Return (X, Y) of the center of cell containing provided text 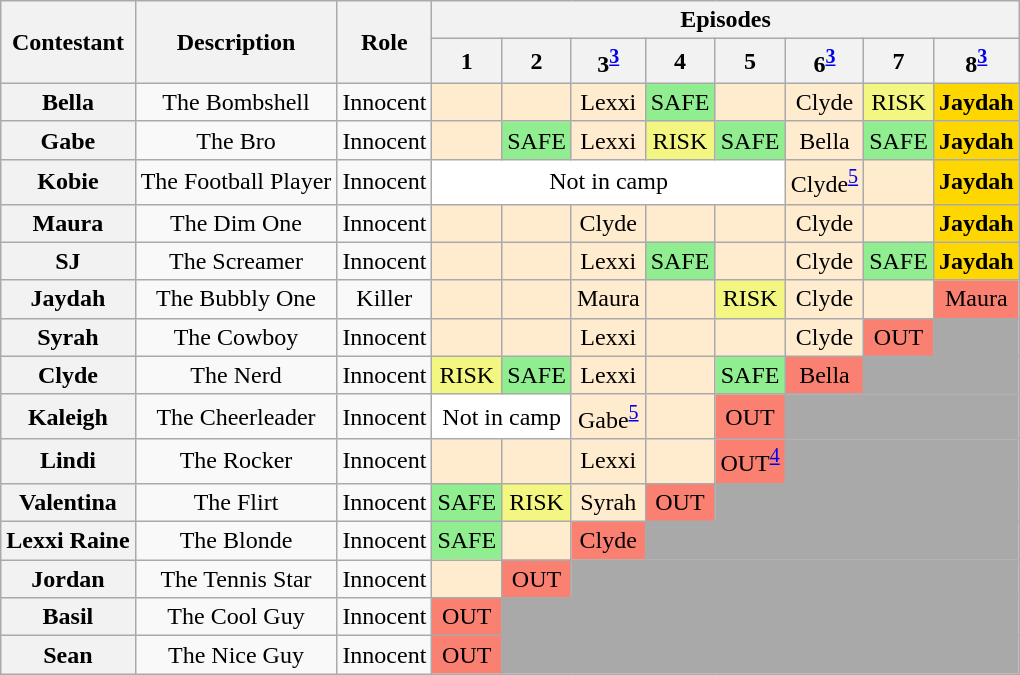
The Tennis Star (236, 579)
The Rocker (236, 462)
Basil (68, 617)
The Cool Guy (236, 617)
The Bubbly One (236, 299)
7 (899, 62)
Valentina (68, 502)
Episodes (726, 20)
5 (750, 62)
Lindi (68, 462)
Contestant (68, 42)
Role (384, 42)
The Dim One (236, 223)
The Bombshell (236, 102)
1 (467, 62)
The Cowboy (236, 337)
33 (608, 62)
Jordan (68, 579)
The Screamer (236, 261)
SJ (68, 261)
63 (824, 62)
Killer (384, 299)
The Nerd (236, 375)
2 (537, 62)
Kobie (68, 182)
Clyde5 (824, 182)
Gabe5 (608, 416)
Description (236, 42)
83 (976, 62)
The Flirt (236, 502)
Lexxi Raine (68, 541)
Sean (68, 655)
The Nice Guy (236, 655)
Kaleigh (68, 416)
The Blonde (236, 541)
The Cheerleader (236, 416)
4 (680, 62)
The Football Player (236, 182)
The Bro (236, 140)
OUT4 (750, 462)
Gabe (68, 140)
